Scan for the cell matching the given text and deliver its [X, Y] coordinate at center. 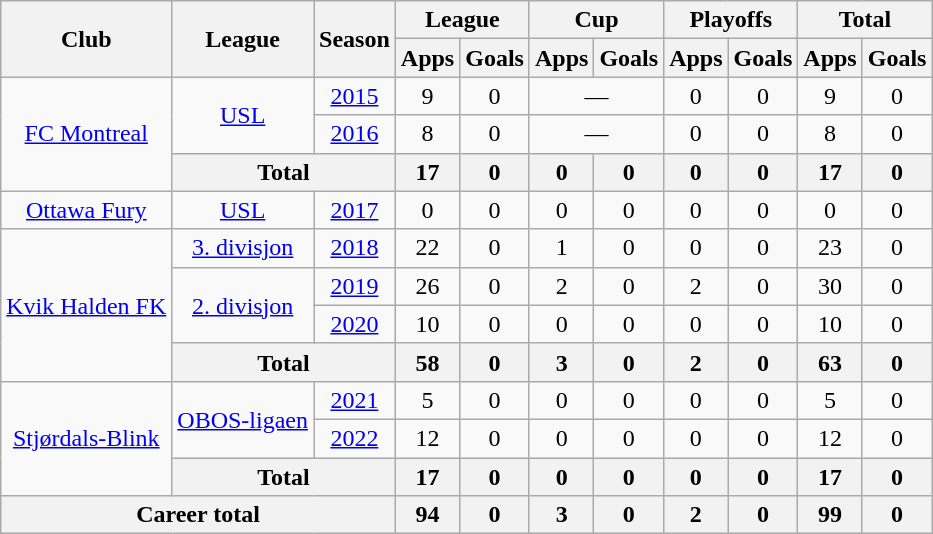
Kvik Halden FK [86, 305]
30 [830, 286]
Season [355, 39]
Club [86, 39]
2021 [355, 400]
23 [830, 248]
22 [427, 248]
3. divisjon [243, 248]
2022 [355, 438]
Playoffs [731, 20]
99 [830, 515]
FC Montreal [86, 134]
2020 [355, 324]
63 [830, 362]
Ottawa Fury [86, 210]
Cup [596, 20]
2019 [355, 286]
2017 [355, 210]
OBOS-ligaen [243, 419]
2. divisjon [243, 305]
2015 [355, 96]
Stjørdals-Blink [86, 438]
2018 [355, 248]
94 [427, 515]
26 [427, 286]
1 [561, 248]
58 [427, 362]
2016 [355, 134]
Career total [198, 515]
